Return [x, y] of the center of cell containing provided text 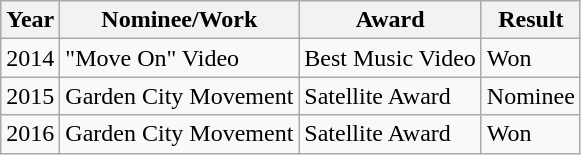
Year [30, 20]
Best Music Video [390, 58]
Award [390, 20]
2016 [30, 134]
Result [530, 20]
2014 [30, 58]
Nominee/Work [180, 20]
"Move On" Video [180, 58]
2015 [30, 96]
Nominee [530, 96]
